Scan for the cell matching the given text and deliver its (X, Y) coordinate at center. 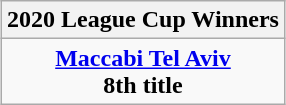
Maccabi Tel Aviv 8th title (144, 72)
2020 League Cup Winners (144, 20)
